From the cell containing the given text, extract its center point as (x, y) coordinate. 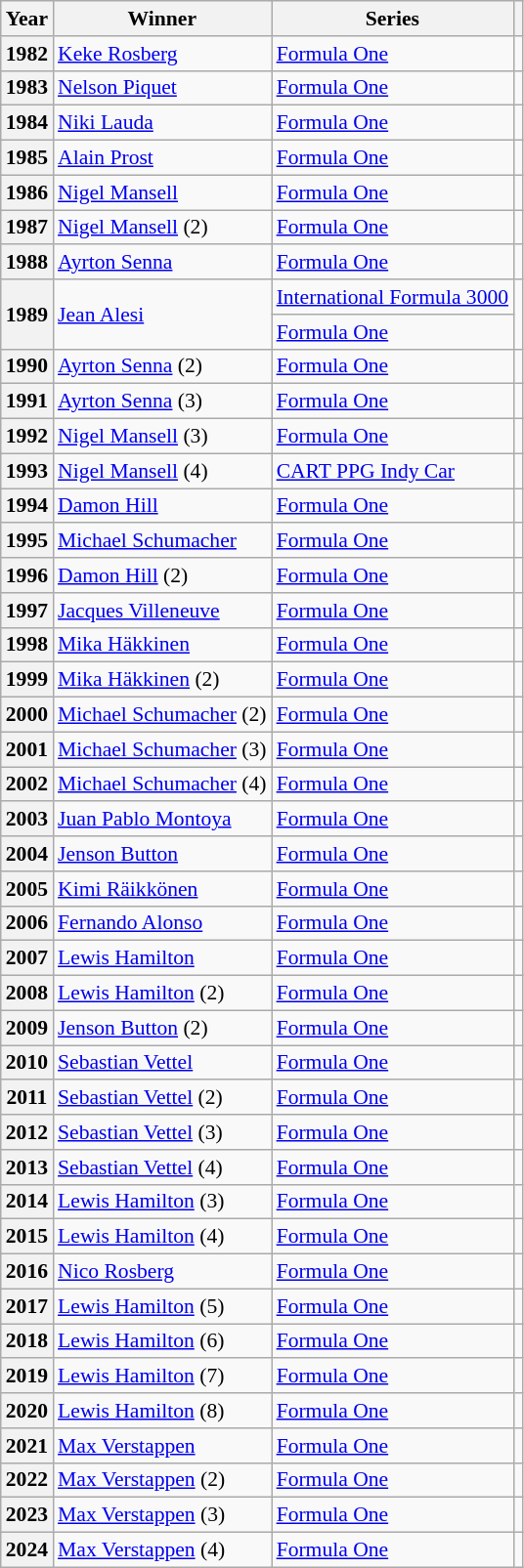
International Formula 3000 (393, 297)
2004 (27, 854)
Jenson Button (2) (162, 1028)
Jenson Button (162, 854)
1995 (27, 541)
Lewis Hamilton (162, 958)
Nigel Mansell (4) (162, 471)
1986 (27, 192)
CART PPG Indy Car (393, 471)
2007 (27, 958)
1993 (27, 471)
2014 (27, 1202)
Michael Schumacher (3) (162, 749)
2002 (27, 784)
2003 (27, 820)
1997 (27, 611)
Sebastian Vettel (4) (162, 1167)
2008 (27, 994)
Nico Rosberg (162, 1272)
1985 (27, 158)
Jacques Villeneuve (162, 611)
2012 (27, 1132)
2015 (27, 1237)
2013 (27, 1167)
2023 (27, 1515)
2018 (27, 1341)
Max Verstappen (162, 1446)
1991 (27, 402)
Damon Hill (2) (162, 575)
Lewis Hamilton (4) (162, 1237)
1982 (27, 54)
2021 (27, 1446)
2019 (27, 1377)
2020 (27, 1411)
2005 (27, 889)
2000 (27, 715)
1994 (27, 506)
Sebastian Vettel (162, 1063)
Lewis Hamilton (6) (162, 1341)
Nigel Mansell (162, 192)
Niki Lauda (162, 123)
Alain Prost (162, 158)
1984 (27, 123)
Max Verstappen (3) (162, 1515)
2022 (27, 1480)
Max Verstappen (4) (162, 1550)
2024 (27, 1550)
Lewis Hamilton (7) (162, 1377)
Lewis Hamilton (2) (162, 994)
2009 (27, 1028)
Jean Alesi (162, 315)
1983 (27, 88)
1987 (27, 228)
2016 (27, 1272)
Ayrton Senna (2) (162, 366)
2017 (27, 1306)
Fernando Alonso (162, 923)
Mika Häkkinen (2) (162, 680)
Damon Hill (162, 506)
Lewis Hamilton (5) (162, 1306)
Max Verstappen (2) (162, 1480)
1996 (27, 575)
Nigel Mansell (3) (162, 437)
Keke Rosberg (162, 54)
Series (393, 19)
2006 (27, 923)
Juan Pablo Montoya (162, 820)
1989 (27, 315)
1990 (27, 366)
2001 (27, 749)
Michael Schumacher (2) (162, 715)
Sebastian Vettel (2) (162, 1098)
2011 (27, 1098)
1999 (27, 680)
2010 (27, 1063)
Michael Schumacher (4) (162, 784)
Lewis Hamilton (3) (162, 1202)
Nigel Mansell (2) (162, 228)
Sebastian Vettel (3) (162, 1132)
1988 (27, 263)
Lewis Hamilton (8) (162, 1411)
1998 (27, 645)
Year (27, 19)
Ayrton Senna (3) (162, 402)
Mika Häkkinen (162, 645)
1992 (27, 437)
Kimi Räikkönen (162, 889)
Nelson Piquet (162, 88)
Michael Schumacher (162, 541)
Winner (162, 19)
Ayrton Senna (162, 263)
